Locate the cell with the specified text and output its [X, Y] center coordinate. 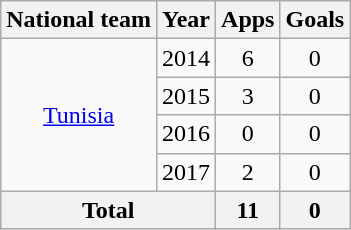
Total [108, 210]
Goals [315, 20]
Apps [248, 20]
2015 [186, 96]
6 [248, 58]
2016 [186, 134]
2 [248, 172]
Tunisia [79, 115]
2017 [186, 172]
3 [248, 96]
Year [186, 20]
11 [248, 210]
National team [79, 20]
2014 [186, 58]
